Capture the cell that displays the provided text and extract its [x, y] central coordinate. 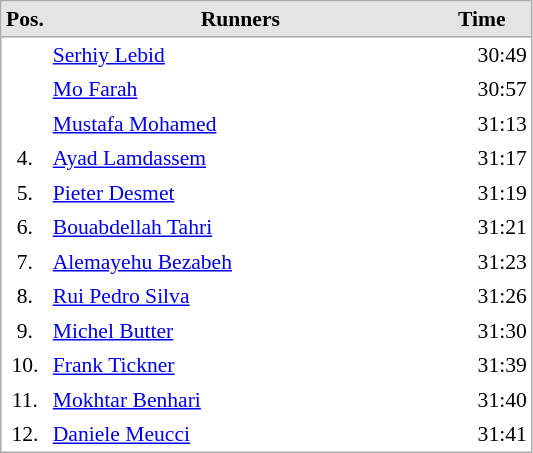
Runners [240, 20]
Alemayehu Bezabeh [240, 261]
6. [26, 227]
31:17 [482, 158]
Mokhtar Benhari [240, 399]
31:21 [482, 227]
8. [26, 296]
11. [26, 399]
Ayad Lamdassem [240, 158]
30:57 [482, 89]
4. [26, 158]
30:49 [482, 55]
31:23 [482, 261]
Bouabdellah Tahri [240, 227]
Pos. [26, 20]
Mustafa Mohamed [240, 123]
Mo Farah [240, 89]
31:41 [482, 434]
31:30 [482, 331]
Pieter Desmet [240, 193]
31:19 [482, 193]
Serhiy Lebid [240, 55]
Time [482, 20]
5. [26, 193]
9. [26, 331]
31:39 [482, 365]
31:13 [482, 123]
31:40 [482, 399]
31:26 [482, 296]
Rui Pedro Silva [240, 296]
12. [26, 434]
Michel Butter [240, 331]
10. [26, 365]
7. [26, 261]
Frank Tickner [240, 365]
Daniele Meucci [240, 434]
